Find where the given text appears and provide that cell's center as [X, Y] coordinate. 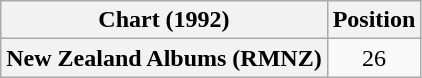
26 [374, 58]
Chart (1992) [164, 20]
Position [374, 20]
New Zealand Albums (RMNZ) [164, 58]
